Detect which cell encompasses the target text, then output its (x, y) center coordinate. 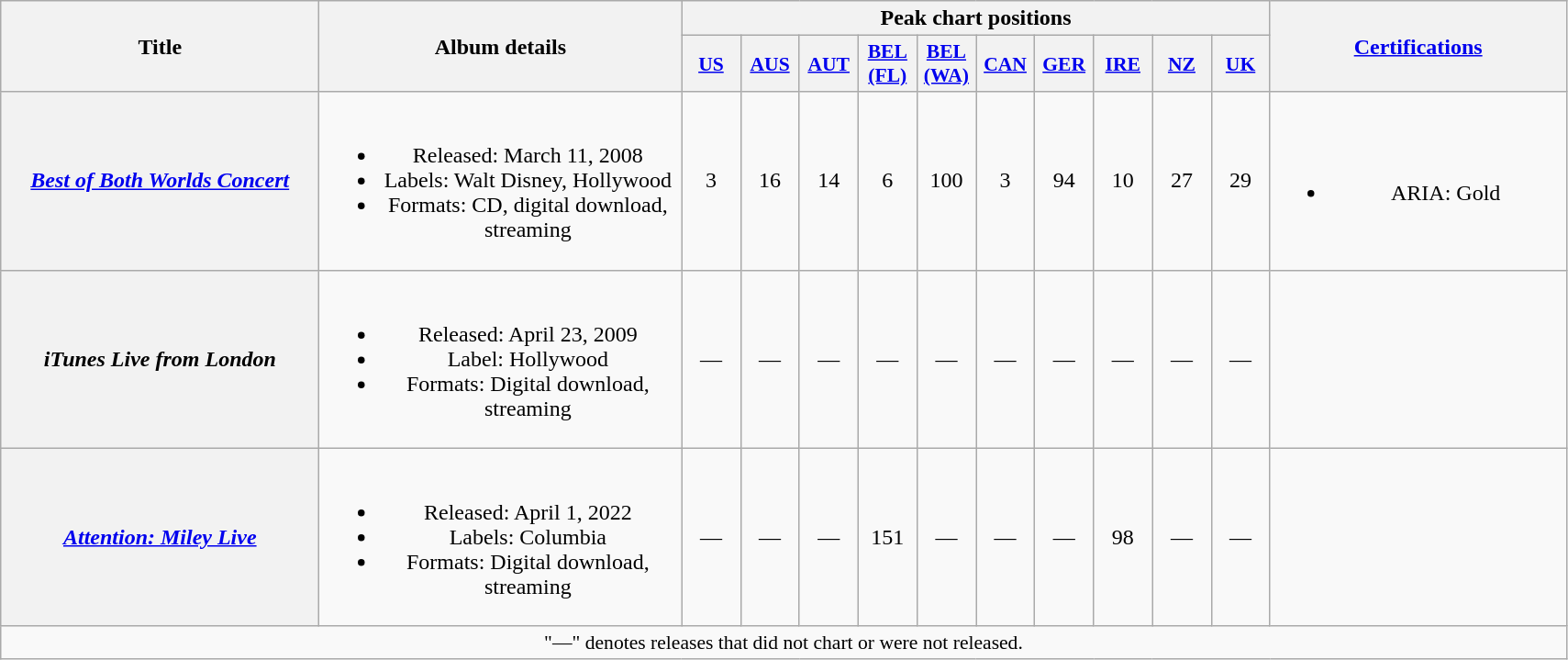
NZ (1182, 64)
Released: March 11, 2008Labels: Walt Disney, HollywoodFormats: CD, digital download, streaming (501, 181)
US (711, 64)
29 (1240, 181)
151 (887, 537)
6 (887, 181)
Certifications (1418, 46)
16 (770, 181)
Peak chart positions (976, 18)
BEL(WA) (946, 64)
10 (1123, 181)
Album details (501, 46)
IRE (1123, 64)
BEL(FL) (887, 64)
Released: April 23, 2009Label: HollywoodFormats: Digital download, streaming (501, 359)
iTunes Live from London (160, 359)
94 (1064, 181)
ARIA: Gold (1418, 181)
27 (1182, 181)
"—" denotes releases that did not chart or were not released. (784, 643)
UK (1240, 64)
Title (160, 46)
Best of Both Worlds Concert (160, 181)
GER (1064, 64)
14 (828, 181)
Released: April 1, 2022Labels: ColumbiaFormats: Digital download, streaming (501, 537)
100 (946, 181)
CAN (1006, 64)
AUS (770, 64)
98 (1123, 537)
AUT (828, 64)
Attention: Miley Live (160, 537)
